Scan for the cell matching the given text and deliver its (X, Y) coordinate at center. 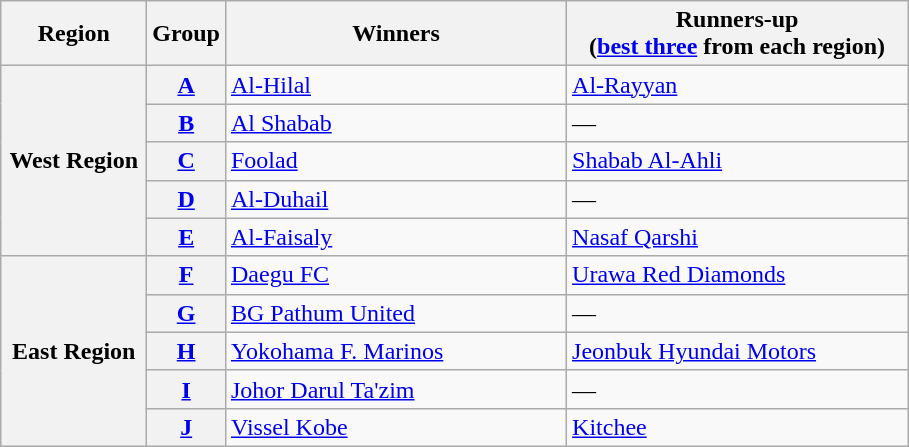
A (186, 85)
East Region (74, 351)
J (186, 427)
Kitchee (738, 427)
Foolad (396, 161)
F (186, 275)
E (186, 237)
Vissel Kobe (396, 427)
Region (74, 34)
West Region (74, 161)
Al Shabab (396, 123)
Jeonbuk Hyundai Motors (738, 351)
C (186, 161)
Runners-up(best three from each region) (738, 34)
D (186, 199)
Yokohama F. Marinos (396, 351)
Winners (396, 34)
Nasaf Qarshi (738, 237)
Daegu FC (396, 275)
Al-Rayyan (738, 85)
Johor Darul Ta'zim (396, 389)
Urawa Red Diamonds (738, 275)
Al-Duhail (396, 199)
B (186, 123)
I (186, 389)
BG Pathum United (396, 313)
Al-Hilal (396, 85)
Shabab Al-Ahli (738, 161)
Al-Faisaly (396, 237)
H (186, 351)
Group (186, 34)
G (186, 313)
